Scan for the cell matching the given text and deliver its (x, y) coordinate at center. 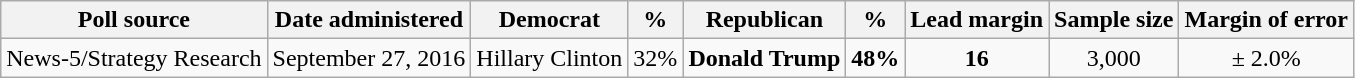
Poll source (134, 20)
Margin of error (1266, 20)
48% (876, 58)
Donald Trump (764, 58)
September 27, 2016 (369, 58)
Date administered (369, 20)
32% (656, 58)
Sample size (1114, 20)
News-5/Strategy Research (134, 58)
Democrat (550, 20)
Hillary Clinton (550, 58)
16 (977, 58)
Lead margin (977, 20)
Republican (764, 20)
± 2.0% (1266, 58)
3,000 (1114, 58)
